Determine the [x, y] coordinate at the center of the cell enclosing the given text.  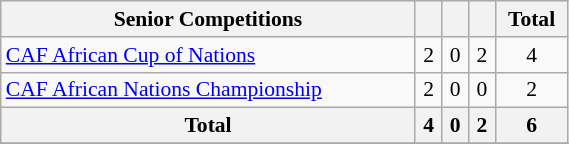
CAF African Nations Championship [208, 90]
Senior Competitions [208, 19]
CAF African Cup of Nations [208, 55]
6 [532, 126]
